Extract the [x, y] coordinate from the center of the cell holding the provided text.  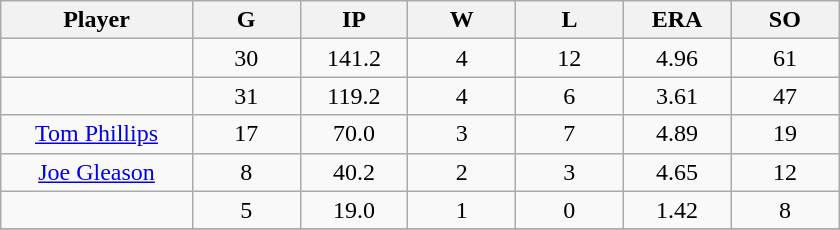
Tom Phillips [97, 134]
6 [570, 96]
40.2 [354, 172]
70.0 [354, 134]
SO [785, 20]
1 [462, 210]
Player [97, 20]
61 [785, 58]
W [462, 20]
4.89 [677, 134]
3.61 [677, 96]
47 [785, 96]
G [246, 20]
31 [246, 96]
ERA [677, 20]
1.42 [677, 210]
4.96 [677, 58]
2 [462, 172]
119.2 [354, 96]
IP [354, 20]
141.2 [354, 58]
30 [246, 58]
19 [785, 134]
4.65 [677, 172]
0 [570, 210]
L [570, 20]
5 [246, 210]
7 [570, 134]
17 [246, 134]
19.0 [354, 210]
Joe Gleason [97, 172]
